Determine the (X, Y) coordinate at the center of the cell enclosing the given text.  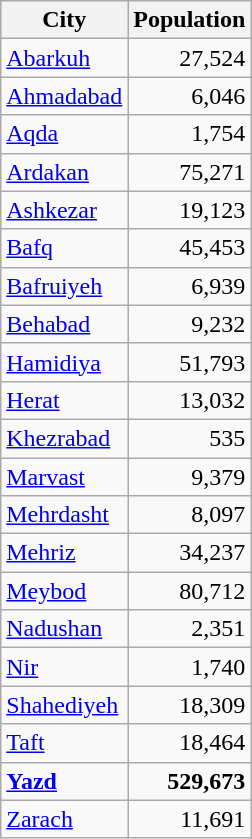
Nadushan (64, 629)
Herat (64, 400)
9,379 (190, 477)
34,237 (190, 553)
1,740 (190, 667)
Bafq (64, 248)
Meybod (64, 591)
Bafruiyeh (64, 286)
Taft (64, 743)
Population (190, 20)
18,464 (190, 743)
51,793 (190, 362)
80,712 (190, 591)
Shahediyeh (64, 705)
Behabad (64, 324)
11,691 (190, 819)
19,123 (190, 210)
6,939 (190, 286)
Mehrdasht (64, 515)
13,032 (190, 400)
9,232 (190, 324)
2,351 (190, 629)
Ardakan (64, 172)
535 (190, 438)
Ashkezar (64, 210)
Zarach (64, 819)
Mehriz (64, 553)
Marvast (64, 477)
8,097 (190, 515)
City (64, 20)
Abarkuh (64, 58)
Nir (64, 667)
Aqda (64, 134)
Khezrabad (64, 438)
Yazd (64, 781)
1,754 (190, 134)
529,673 (190, 781)
18,309 (190, 705)
Hamidiya (64, 362)
Ahmadabad (64, 96)
27,524 (190, 58)
6,046 (190, 96)
75,271 (190, 172)
45,453 (190, 248)
